Extract the [X, Y] coordinate from the center of the cell holding the provided text.  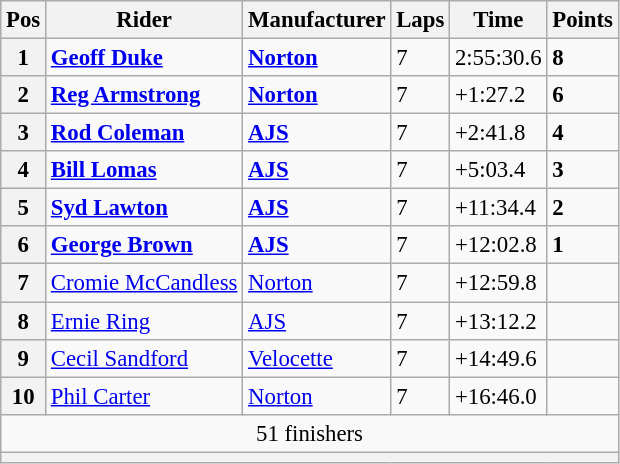
Phil Carter [144, 396]
+12:59.8 [498, 283]
+13:12.2 [498, 321]
Velocette [317, 358]
+1:27.2 [498, 95]
Rider [144, 20]
+12:02.8 [498, 245]
+14:49.6 [498, 358]
Cromie McCandless [144, 283]
Points [582, 20]
Reg Armstrong [144, 95]
Manufacturer [317, 20]
+5:03.4 [498, 170]
+16:46.0 [498, 396]
Pos [24, 20]
Laps [420, 20]
Ernie Ring [144, 321]
+11:34.4 [498, 208]
Rod Coleman [144, 133]
Cecil Sandford [144, 358]
51 finishers [310, 433]
Syd Lawton [144, 208]
George Brown [144, 245]
Time [498, 20]
2:55:30.6 [498, 58]
Bill Lomas [144, 170]
Geoff Duke [144, 58]
9 [24, 358]
5 [24, 208]
10 [24, 396]
+2:41.8 [498, 133]
